Return [x, y] of the center of cell containing provided text 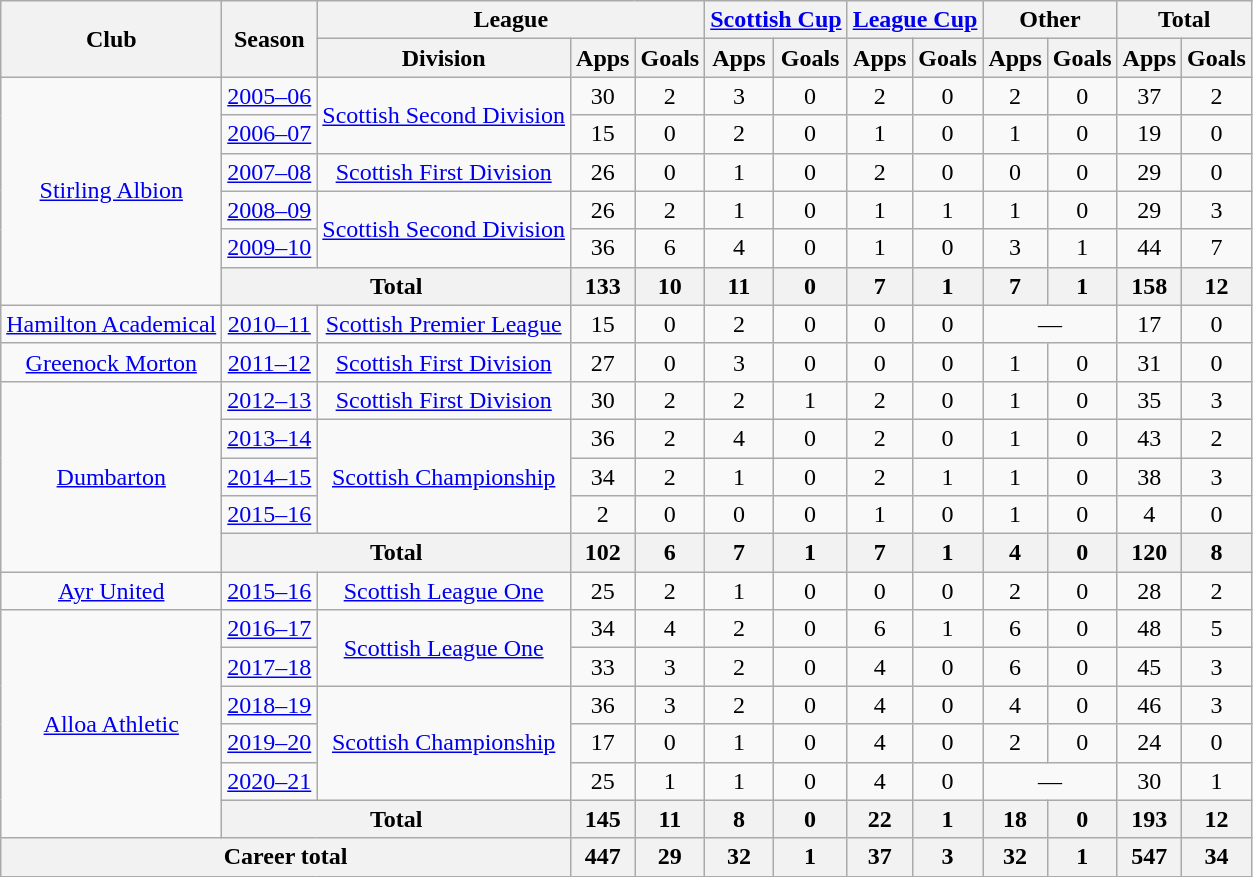
2008–09 [270, 210]
38 [1149, 477]
158 [1149, 286]
2007–08 [270, 172]
Other [1050, 20]
547 [1149, 857]
28 [1149, 591]
Stirling Albion [112, 191]
133 [603, 286]
Career total [286, 857]
5 [1217, 629]
18 [1015, 819]
120 [1149, 553]
League [511, 20]
Division [444, 58]
2017–18 [270, 667]
League Cup [915, 20]
102 [603, 553]
2018–19 [270, 705]
Ayr United [112, 591]
447 [603, 857]
2012–13 [270, 400]
19 [1149, 134]
2009–10 [270, 248]
Alloa Athletic [112, 724]
145 [603, 819]
31 [1149, 362]
48 [1149, 629]
Dumbarton [112, 476]
2006–07 [270, 134]
2011–12 [270, 362]
2005–06 [270, 96]
2019–20 [270, 743]
2020–21 [270, 781]
Greenock Morton [112, 362]
Season [270, 39]
22 [880, 819]
2013–14 [270, 438]
10 [670, 286]
44 [1149, 248]
33 [603, 667]
193 [1149, 819]
Hamilton Academical [112, 324]
27 [603, 362]
43 [1149, 438]
2016–17 [270, 629]
35 [1149, 400]
46 [1149, 705]
Club [112, 39]
45 [1149, 667]
Scottish Premier League [444, 324]
Scottish Cup [776, 20]
2014–15 [270, 477]
2010–11 [270, 324]
24 [1149, 743]
